Return (x, y) of the center of cell containing provided text 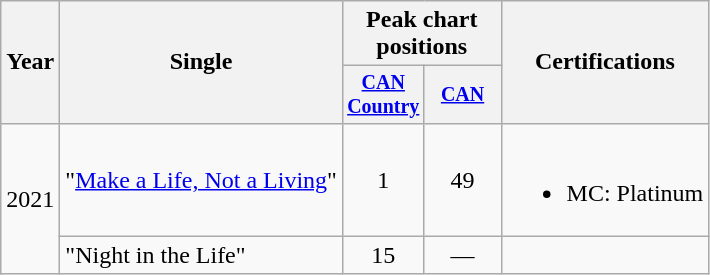
"Make a Life, Not a Living" (202, 180)
Peak chartpositions (422, 34)
2021 (30, 198)
CAN (462, 94)
— (462, 255)
CAN Country (383, 94)
Single (202, 62)
Year (30, 62)
MC: Platinum (605, 180)
1 (383, 180)
Certifications (605, 62)
"Night in the Life" (202, 255)
15 (383, 255)
49 (462, 180)
